Search for the cell housing the specified text and yield its [X, Y] center coordinate. 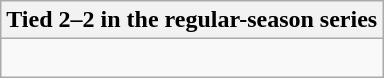
Tied 2–2 in the regular-season series [192, 20]
